For the text-containing cell, return its midpoint in (x, y) coordinate format. 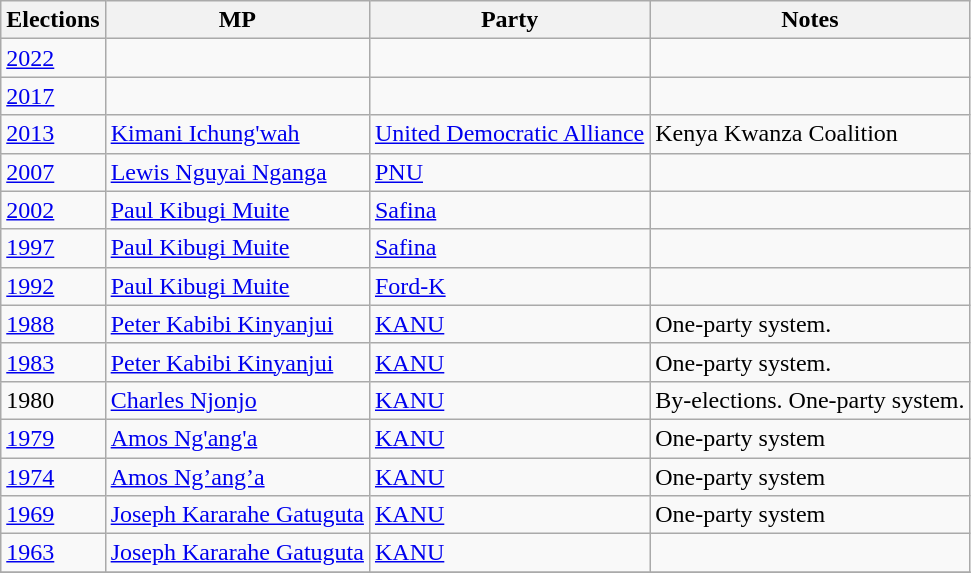
2017 (53, 96)
By-elections. One-party system. (810, 400)
Kenya Kwanza Coalition (810, 134)
Ford-K (509, 286)
2022 (53, 58)
Lewis Nguyai Nganga (237, 172)
1992 (53, 286)
1980 (53, 400)
MP (237, 20)
1988 (53, 324)
Elections (53, 20)
Notes (810, 20)
1983 (53, 362)
PNU (509, 172)
Party (509, 20)
1963 (53, 553)
2007 (53, 172)
Kimani Ichung'wah (237, 134)
Charles Njonjo (237, 400)
United Democratic Alliance (509, 134)
1979 (53, 438)
Amos Ng'ang'a (237, 438)
2013 (53, 134)
1969 (53, 515)
2002 (53, 210)
1997 (53, 248)
1974 (53, 477)
Amos Ng’ang’a (237, 477)
